Locate the cell with the specified text and output its [X, Y] center coordinate. 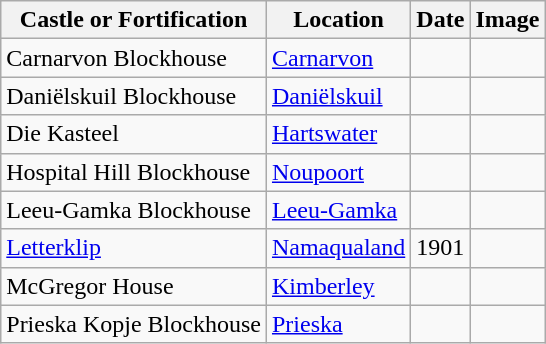
Namaqualand [338, 248]
Castle or Fortification [134, 20]
Leeu-Gamka Blockhouse [134, 210]
Die Kasteel [134, 134]
Prieska [338, 324]
Kimberley [338, 286]
Location [338, 20]
Hospital Hill Blockhouse [134, 172]
Letterklip [134, 248]
Prieska Kopje Blockhouse [134, 324]
Hartswater [338, 134]
Image [508, 20]
Noupoort [338, 172]
McGregor House [134, 286]
Daniëlskuil Blockhouse [134, 96]
Carnarvon [338, 58]
Date [440, 20]
Leeu-Gamka [338, 210]
1901 [440, 248]
Carnarvon Blockhouse [134, 58]
Daniëlskuil [338, 96]
